Locate the cell with the specified text and output its (x, y) center coordinate. 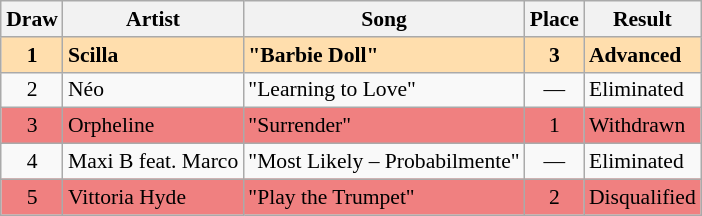
"Most Likely – Probabilmente" (384, 162)
4 (32, 162)
Place (554, 19)
Scilla (153, 55)
"Play the Trumpet" (384, 197)
Néo (153, 90)
Orpheline (153, 126)
Song (384, 19)
Draw (32, 19)
Result (642, 19)
Artist (153, 19)
"Learning to Love" (384, 90)
Advanced (642, 55)
Maxi B feat. Marco (153, 162)
"Surrender" (384, 126)
"Barbie Doll" (384, 55)
5 (32, 197)
Vittoria Hyde (153, 197)
Disqualified (642, 197)
Withdrawn (642, 126)
